For the text-containing cell, return its midpoint in (X, Y) coordinate format. 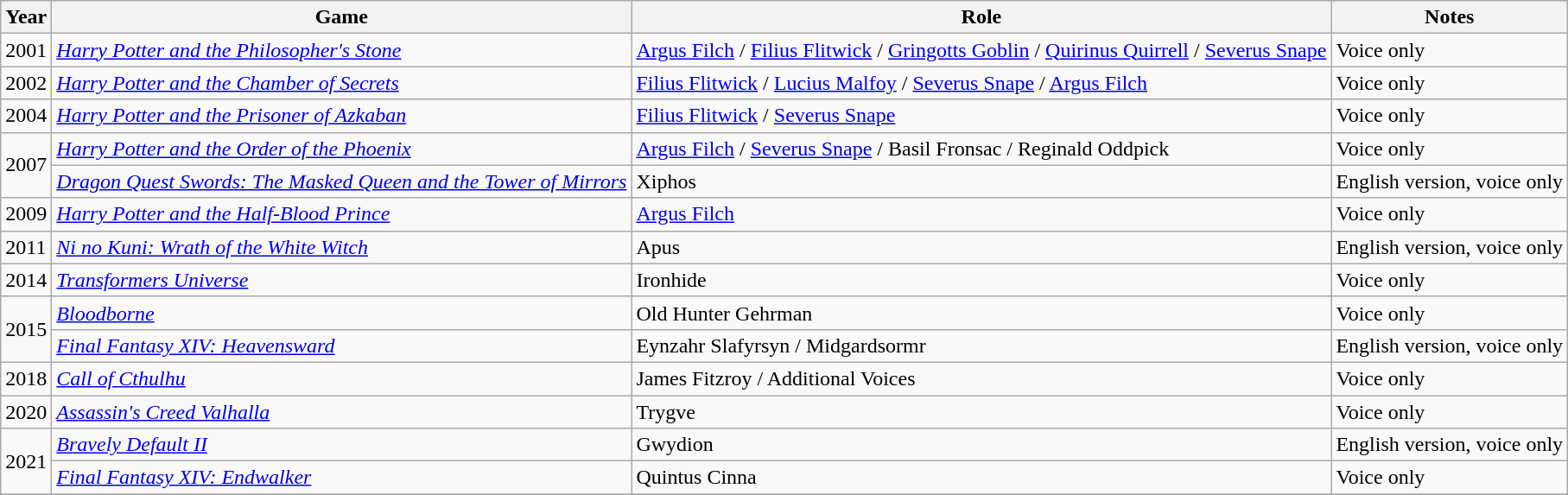
2002 (26, 83)
Role (981, 17)
Bloodborne (342, 313)
Filius Flitwick / Severus Snape (981, 116)
Notes (1450, 17)
2020 (26, 412)
2015 (26, 329)
Xiphos (981, 181)
Quintus Cinna (981, 478)
Final Fantasy XIV: Heavensward (342, 346)
Argus Filch / Severus Snape / Basil Fronsac / Reginald Oddpick (981, 149)
2018 (26, 378)
Ironhide (981, 280)
Bravely Default II (342, 445)
2009 (26, 214)
Year (26, 17)
Apus (981, 247)
2001 (26, 50)
2007 (26, 165)
James Fitzroy / Additional Voices (981, 378)
2011 (26, 247)
2014 (26, 280)
Harry Potter and the Chamber of Secrets (342, 83)
Assassin's Creed Valhalla (342, 412)
Harry Potter and the Prisoner of Azkaban (342, 116)
Old Hunter Gehrman (981, 313)
Harry Potter and the Philosopher's Stone (342, 50)
2004 (26, 116)
Gwydion (981, 445)
Call of Cthulhu (342, 378)
Transformers Universe (342, 280)
Argus Filch / Filius Flitwick / Gringotts Goblin / Quirinus Quirrell / Severus Snape (981, 50)
Trygve (981, 412)
Harry Potter and the Half-Blood Prince (342, 214)
Harry Potter and the Order of the Phoenix (342, 149)
Eynzahr Slafyrsyn / Midgardsormr (981, 346)
Final Fantasy XIV: Endwalker (342, 478)
Filius Flitwick / Lucius Malfoy / Severus Snape / Argus Filch (981, 83)
Ni no Kuni: Wrath of the White Witch (342, 247)
2021 (26, 461)
Dragon Quest Swords: The Masked Queen and the Tower of Mirrors (342, 181)
Game (342, 17)
Argus Filch (981, 214)
